Search for the cell housing the specified text and yield its [x, y] center coordinate. 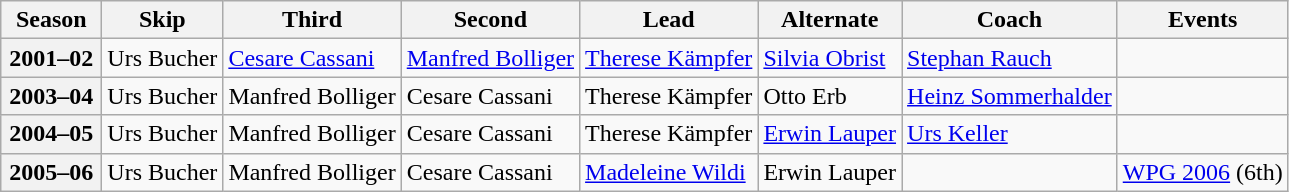
WPG 2006 (6th) [1202, 172]
2004–05 [52, 134]
2003–04 [52, 96]
Season [52, 20]
Stephan Rauch [1010, 58]
Lead [669, 20]
Urs Keller [1010, 134]
Third [312, 20]
Madeleine Wildi [669, 172]
Silvia Obrist [830, 58]
2005–06 [52, 172]
Otto Erb [830, 96]
Second [490, 20]
Events [1202, 20]
Coach [1010, 20]
Alternate [830, 20]
2001–02 [52, 58]
Heinz Sommerhalder [1010, 96]
Skip [162, 20]
